For the text-containing cell, return its midpoint in (x, y) coordinate format. 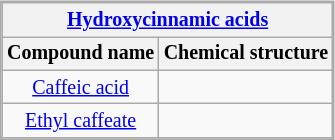
Hydroxycinnamic acids (168, 20)
Caffeic acid (80, 86)
Chemical structure (246, 54)
Ethyl caffeate (80, 120)
Compound name (80, 54)
